Find where the given text appears and provide that cell's center as (X, Y) coordinate. 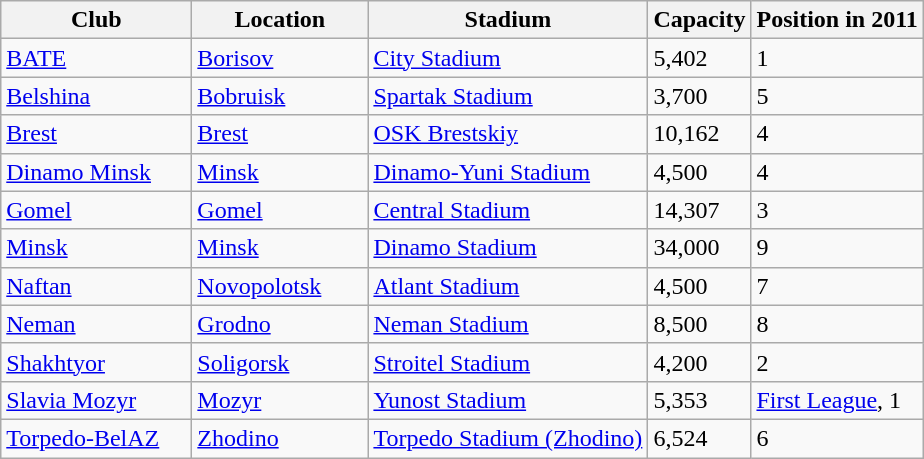
Bobruisk (280, 96)
Club (96, 20)
5,402 (700, 58)
Neman (96, 324)
Zhodino (280, 438)
2 (837, 362)
Spartak Stadium (508, 96)
OSK Brestskiy (508, 134)
Dinamo Stadium (508, 248)
5,353 (700, 400)
8 (837, 324)
BATE (96, 58)
Slavia Mozyr (96, 400)
1 (837, 58)
Torpedo-BelAZ (96, 438)
3,700 (700, 96)
34,000 (700, 248)
Neman Stadium (508, 324)
Naftan (96, 286)
Capacity (700, 20)
4,200 (700, 362)
6,524 (700, 438)
6 (837, 438)
Central Stadium (508, 210)
Shakhtyor (96, 362)
7 (837, 286)
Borisov (280, 58)
Position in 2011 (837, 20)
5 (837, 96)
Stroitel Stadium (508, 362)
First League, 1 (837, 400)
Soligorsk (280, 362)
Atlant Stadium (508, 286)
9 (837, 248)
Belshina (96, 96)
Mozyr (280, 400)
Torpedo Stadium (Zhodino) (508, 438)
3 (837, 210)
10,162 (700, 134)
Grodno (280, 324)
Yunost Stadium (508, 400)
Location (280, 20)
Dinamo Minsk (96, 172)
City Stadium (508, 58)
Novopolotsk (280, 286)
14,307 (700, 210)
8,500 (700, 324)
Dinamo-Yuni Stadium (508, 172)
Stadium (508, 20)
